Detect which cell encompasses the target text, then output its [X, Y] center coordinate. 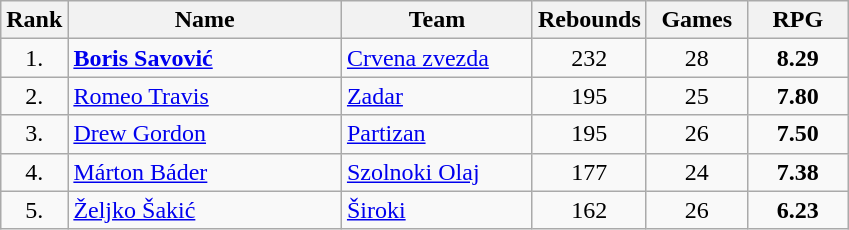
Márton Báder [205, 172]
Široki [436, 210]
3. [34, 134]
Boris Savović [205, 58]
Rank [34, 20]
25 [696, 96]
Drew Gordon [205, 134]
Zadar [436, 96]
Romeo Travis [205, 96]
1. [34, 58]
Szolnoki Olaj [436, 172]
2. [34, 96]
7.38 [798, 172]
232 [589, 58]
Željko Šakić [205, 210]
Games [696, 20]
7.50 [798, 134]
177 [589, 172]
28 [696, 58]
Team [436, 20]
Name [205, 20]
162 [589, 210]
RPG [798, 20]
24 [696, 172]
Partizan [436, 134]
8.29 [798, 58]
Crvena zvezda [436, 58]
7.80 [798, 96]
Rebounds [589, 20]
6.23 [798, 210]
5. [34, 210]
4. [34, 172]
